Return the (X, Y) coordinate for the center point of the cell that contains the specified text.  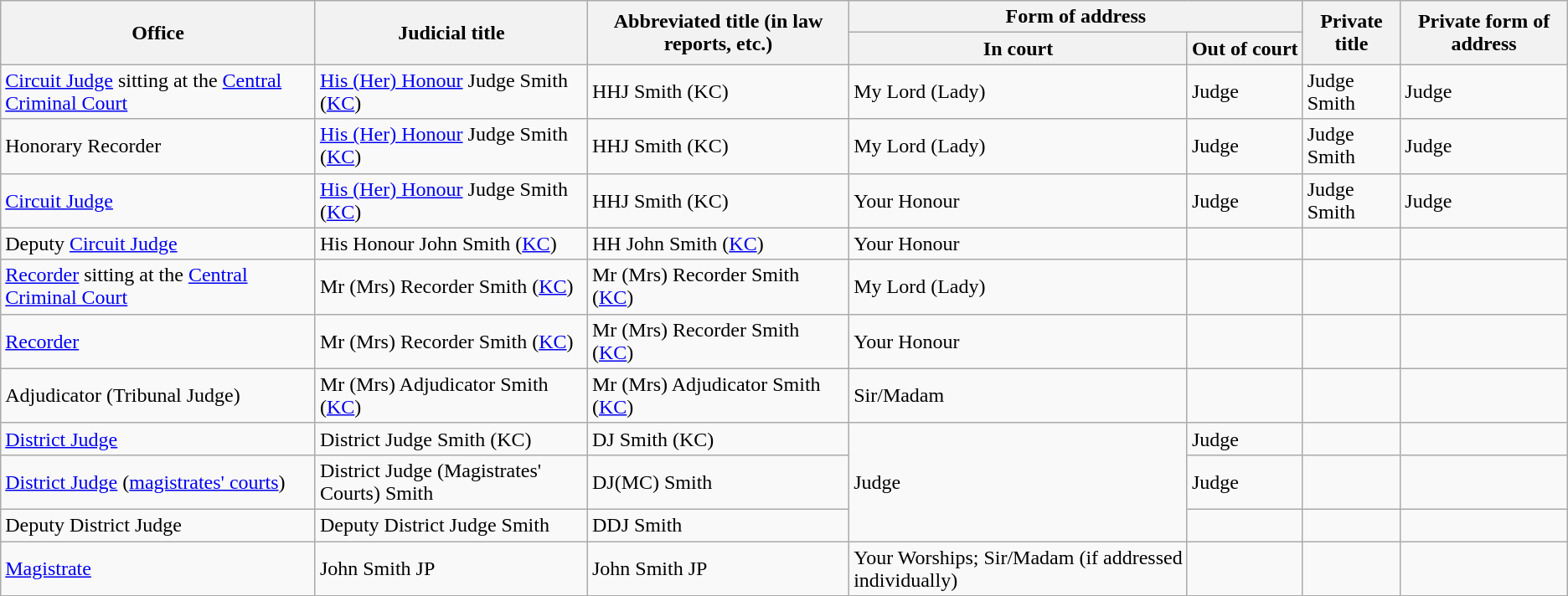
District Judge (Magistrates' Courts) Smith (451, 482)
Abbreviated title (in law reports, etc.) (718, 33)
Circuit Judge (158, 201)
Office (158, 33)
Deputy District Judge (158, 525)
DJ Smith (KC) (718, 439)
Recorder (158, 342)
Out of court (1245, 49)
In court (1019, 49)
District Judge Smith (KC) (451, 439)
Your Worships; Sir/Madam (if addressed individually) (1019, 568)
Recorder sitting at the Central Criminal Court (158, 286)
Magistrate (158, 568)
Judicial title (451, 33)
Deputy District Judge Smith (451, 525)
DJ(MC) Smith (718, 482)
Adjudicator (Tribunal Judge) (158, 395)
Private form of address (1484, 33)
Form of address (1075, 17)
Private title (1352, 33)
DDJ Smith (718, 525)
Deputy Circuit Judge (158, 244)
Honorary Recorder (158, 146)
District Judge (magistrates' courts) (158, 482)
Circuit Judge sitting at the Central Criminal Court (158, 92)
Sir/Madam (1019, 395)
District Judge (158, 439)
His Honour John Smith (KC) (451, 244)
HH John Smith (KC) (718, 244)
